From the cell containing the given text, extract its center point as [X, Y] coordinate. 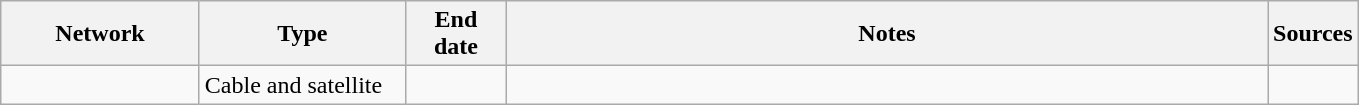
Notes [886, 34]
Cable and satellite [302, 85]
End date [456, 34]
Type [302, 34]
Network [100, 34]
Sources [1314, 34]
